Provide the (X, Y) coordinate of the cell's center where the given text is located.  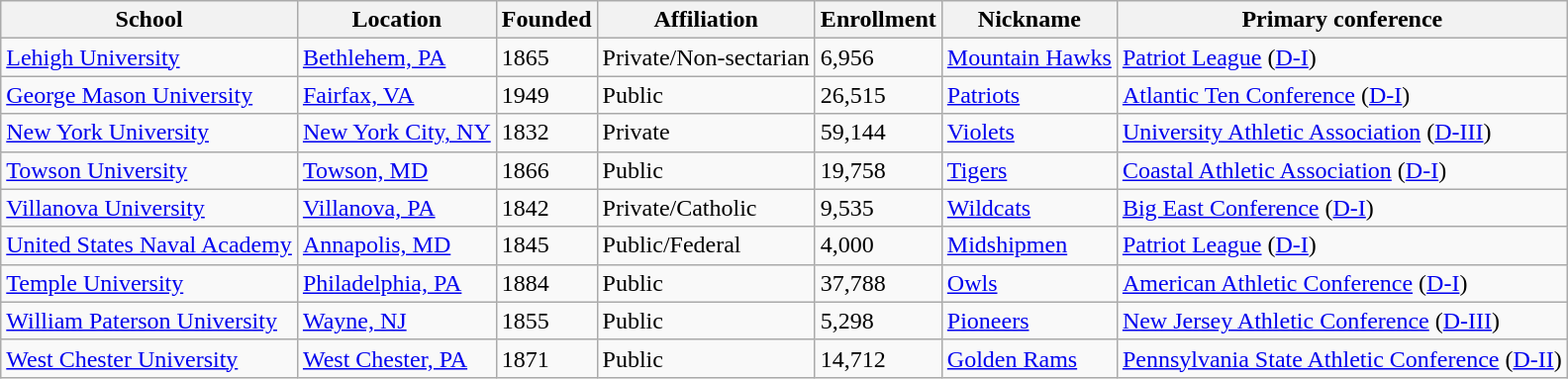
1949 (546, 95)
Golden Rams (1029, 358)
Towson, MD (396, 170)
School (149, 20)
26,515 (878, 95)
Owls (1029, 283)
19,758 (878, 170)
United States Naval Academy (149, 245)
George Mason University (149, 95)
Tigers (1029, 170)
Violets (1029, 133)
6,956 (878, 57)
9,535 (878, 208)
Fairfax, VA (396, 95)
1865 (546, 57)
Villanova, PA (396, 208)
New Jersey Athletic Conference (D-III) (1342, 321)
Pennsylvania State Athletic Conference (D-II) (1342, 358)
1832 (546, 133)
1855 (546, 321)
14,712 (878, 358)
37,788 (878, 283)
Private/Catholic (706, 208)
West Chester University (149, 358)
Lehigh University (149, 57)
5,298 (878, 321)
Founded (546, 20)
Wildcats (1029, 208)
Atlantic Ten Conference (D-I) (1342, 95)
Towson University (149, 170)
Annapolis, MD (396, 245)
Location (396, 20)
Private/Non-sectarian (706, 57)
1884 (546, 283)
4,000 (878, 245)
Primary conference (1342, 20)
Pioneers (1029, 321)
American Athletic Conference (D-I) (1342, 283)
New York City, NY (396, 133)
University Athletic Association (D-III) (1342, 133)
Villanova University (149, 208)
William Paterson University (149, 321)
Patriots (1029, 95)
Coastal Athletic Association (D-I) (1342, 170)
1871 (546, 358)
Midshipmen (1029, 245)
Mountain Hawks (1029, 57)
Wayne, NJ (396, 321)
New York University (149, 133)
Temple University (149, 283)
Philadelphia, PA (396, 283)
Affiliation (706, 20)
Nickname (1029, 20)
Public/Federal (706, 245)
Bethlehem, PA (396, 57)
1842 (546, 208)
West Chester, PA (396, 358)
Enrollment (878, 20)
Private (706, 133)
1866 (546, 170)
Big East Conference (D-I) (1342, 208)
59,144 (878, 133)
1845 (546, 245)
